Output the [X, Y] coordinate of the center of the cell containing the given text.  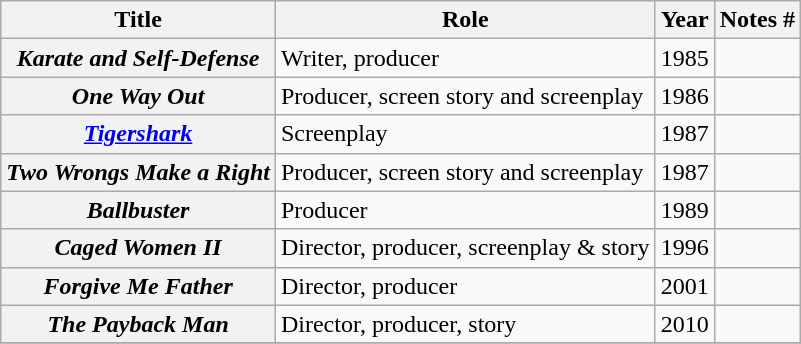
1989 [684, 210]
Notes # [757, 20]
Forgive Me Father [138, 286]
Ballbuster [138, 210]
2001 [684, 286]
Karate and Self-Defense [138, 58]
Role [465, 20]
The Payback Man [138, 324]
Director, producer, story [465, 324]
1996 [684, 248]
Tigershark [138, 134]
Producer [465, 210]
Caged Women II [138, 248]
Two Wrongs Make a Right [138, 172]
1985 [684, 58]
One Way Out [138, 96]
Director, producer [465, 286]
Screenplay [465, 134]
Director, producer, screenplay & story [465, 248]
Title [138, 20]
Year [684, 20]
Writer, producer [465, 58]
2010 [684, 324]
1986 [684, 96]
